From the cell containing the given text, extract its center point as [x, y] coordinate. 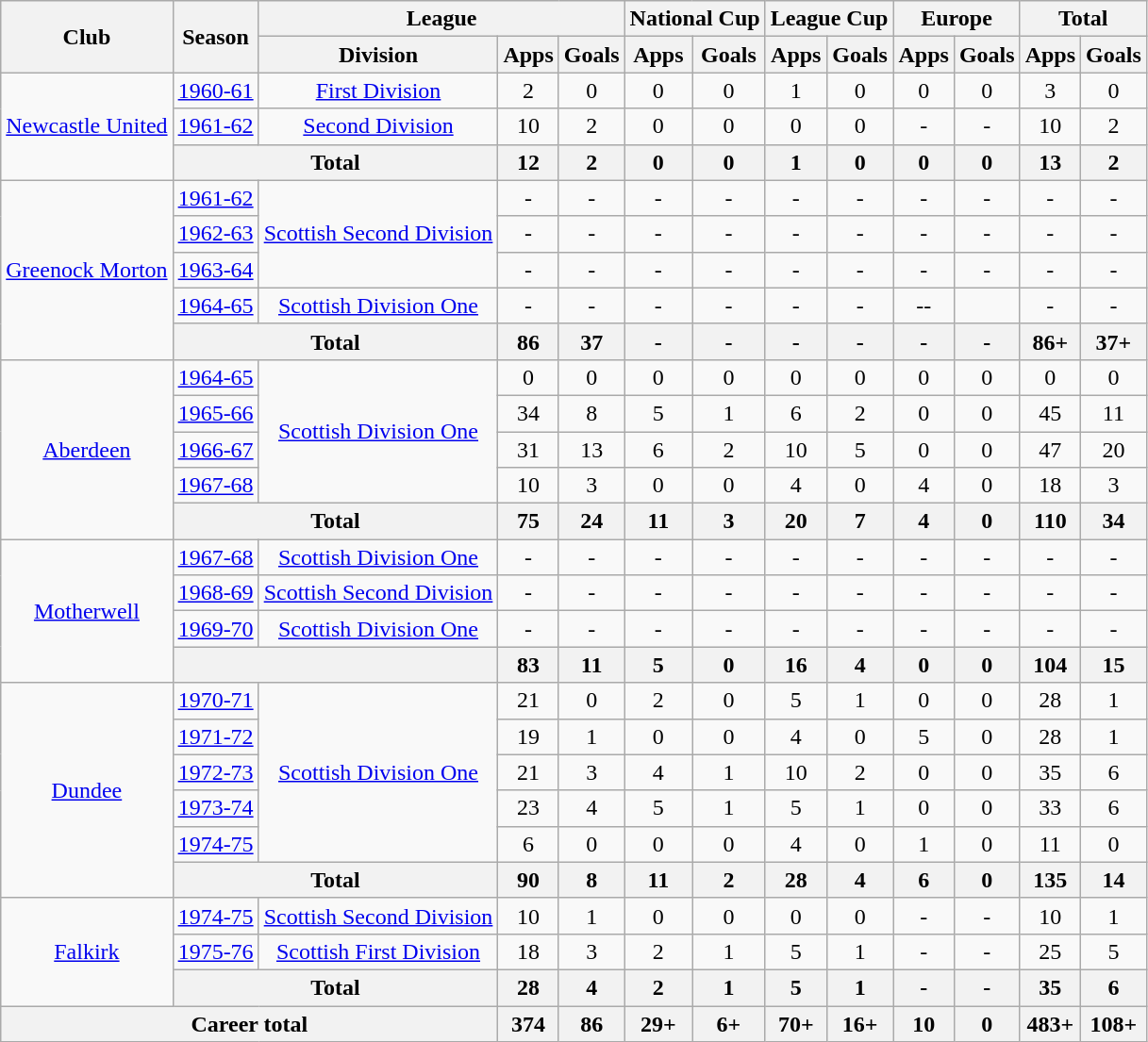
12 [528, 162]
Motherwell [87, 611]
33 [1050, 808]
6+ [729, 1023]
16+ [860, 1023]
Dundee [87, 790]
483+ [1050, 1023]
Scottish First Division [378, 951]
1970-71 [215, 701]
Career total [249, 1023]
47 [1050, 450]
Newcastle United [87, 126]
31 [528, 450]
1968-69 [215, 593]
Falkirk [87, 951]
37+ [1114, 341]
14 [1114, 880]
1973-74 [215, 808]
29+ [658, 1023]
Aberdeen [87, 449]
Europe [957, 19]
25 [1050, 951]
37 [591, 341]
15 [1114, 665]
83 [528, 665]
19 [528, 736]
Greenock Morton [87, 270]
First Division [378, 91]
Second Division [378, 126]
Club [87, 37]
League [441, 19]
135 [1050, 880]
90 [528, 880]
National Cup [694, 19]
1972-73 [215, 772]
1971-72 [215, 736]
Season [215, 37]
1963-64 [215, 270]
70+ [796, 1023]
1965-66 [215, 413]
45 [1050, 413]
86+ [1050, 341]
108+ [1114, 1023]
1960-61 [215, 91]
16 [796, 665]
7 [860, 521]
1962-63 [215, 234]
League Cup [829, 19]
104 [1050, 665]
75 [528, 521]
374 [528, 1023]
23 [528, 808]
Division [378, 55]
24 [591, 521]
110 [1050, 521]
1969-70 [215, 629]
1966-67 [215, 450]
-- [923, 306]
1975-76 [215, 951]
